Return the (x, y) coordinate for the center point of the cell that contains the specified text.  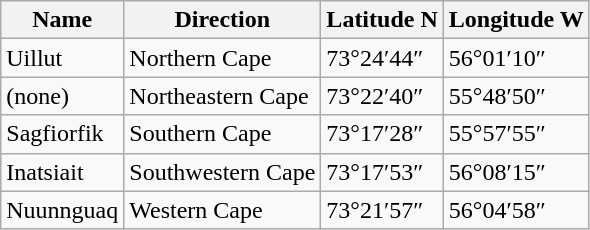
Northern Cape (222, 58)
56°01′10″ (516, 58)
55°57′55″ (516, 134)
(none) (62, 96)
Southern Cape (222, 134)
56°04′58″ (516, 210)
Inatsiait (62, 172)
73°24′44″ (382, 58)
Uillut (62, 58)
Latitude N (382, 20)
73°21′57″ (382, 210)
Sagfiorfik (62, 134)
Longitude W (516, 20)
Southwestern Cape (222, 172)
Direction (222, 20)
Nuunnguaq (62, 210)
73°17′53″ (382, 172)
55°48′50″ (516, 96)
56°08′15″ (516, 172)
Name (62, 20)
73°22′40″ (382, 96)
Northeastern Cape (222, 96)
73°17′28″ (382, 134)
Western Cape (222, 210)
